Find where the given text appears and provide that cell's center as [X, Y] coordinate. 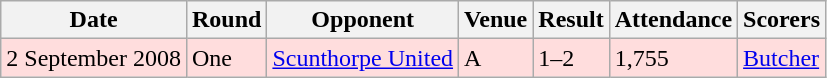
Venue [496, 20]
Date [94, 20]
Butcher [782, 58]
Scorers [782, 20]
2 September 2008 [94, 58]
1–2 [571, 58]
Attendance [673, 20]
Round [226, 20]
Scunthorpe United [363, 58]
Opponent [363, 20]
1,755 [673, 58]
Result [571, 20]
One [226, 58]
A [496, 58]
